Provide the [X, Y] coordinate of the cell's center where the given text is located.  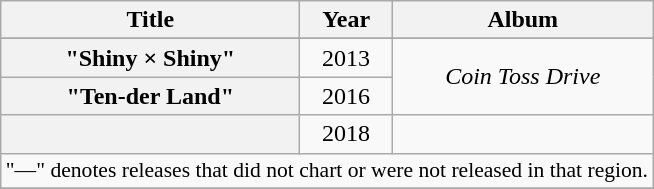
2016 [346, 96]
Album [522, 20]
2013 [346, 58]
"—" denotes releases that did not chart or were not released in that region. [327, 171]
"Shiny × Shiny" [150, 58]
Coin Toss Drive [522, 77]
2018 [346, 134]
Title [150, 20]
"Ten-der Land" [150, 96]
Year [346, 20]
